Detect which cell encompasses the target text, then output its (x, y) center coordinate. 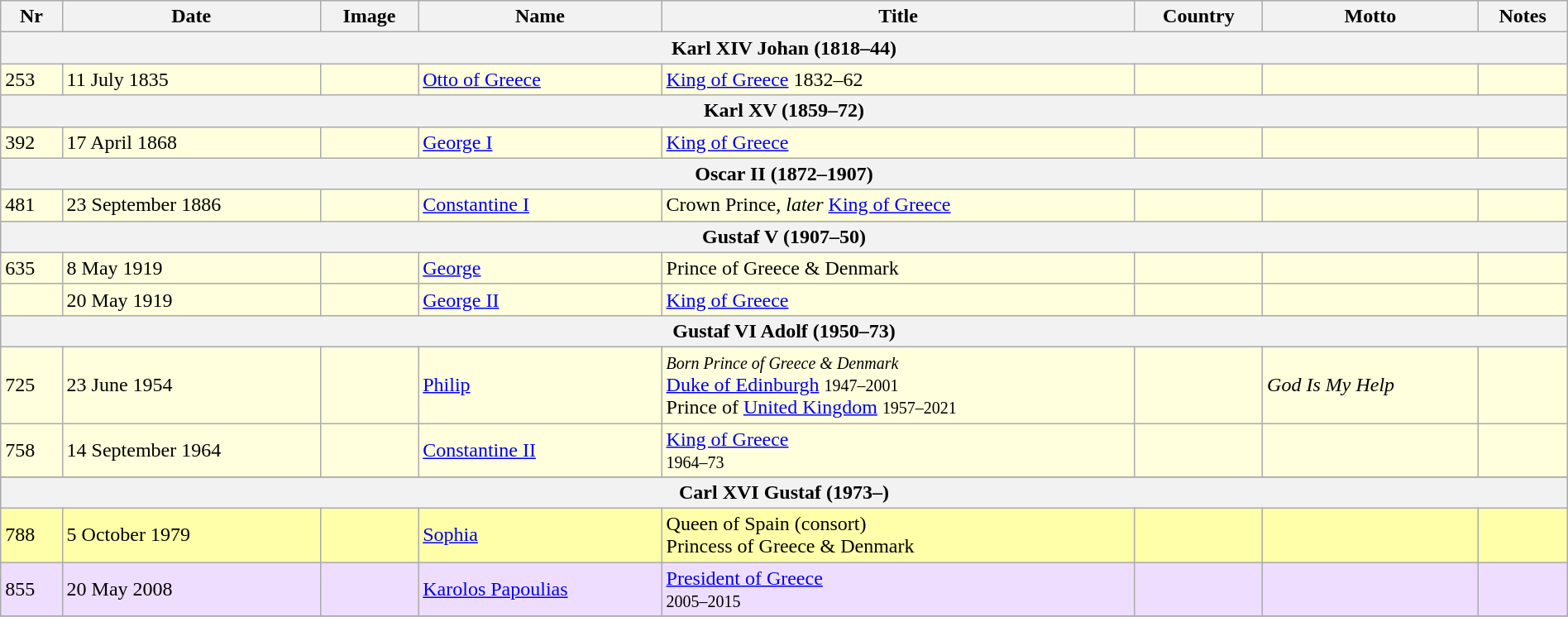
Philip (540, 385)
20 May 2008 (191, 589)
Title (898, 17)
Nr (31, 17)
King of Greece1964–73 (898, 450)
Name (540, 17)
14 September 1964 (191, 450)
Oscar II (1872–1907) (784, 174)
Karolos Papoulias (540, 589)
George I (540, 142)
Gustaf V (1907–50) (784, 237)
8 May 1919 (191, 268)
Sophia (540, 536)
23 June 1954 (191, 385)
Carl XVI Gustaf (1973–) (784, 493)
God Is My Help (1371, 385)
Notes (1523, 17)
Crown Prince, later King of Greece (898, 205)
Date (191, 17)
George (540, 268)
725 (31, 385)
Born Prince of Greece & DenmarkDuke of Edinburgh 1947–2001Prince of United Kingdom 1957–2021 (898, 385)
Otto of Greece (540, 79)
11 July 1835 (191, 79)
392 (31, 142)
Queen of Spain (consort)Princess of Greece & Denmark (898, 536)
King of Greece 1832–62 (898, 79)
Karl XIV Johan (1818–44) (784, 48)
Motto (1371, 17)
17 April 1868 (191, 142)
Gustaf VI Adolf (1950–73) (784, 331)
President of Greece2005–2015 (898, 589)
20 May 1919 (191, 299)
855 (31, 589)
Image (369, 17)
5 October 1979 (191, 536)
758 (31, 450)
635 (31, 268)
Prince of Greece & Denmark (898, 268)
253 (31, 79)
Constantine II (540, 450)
Country (1198, 17)
481 (31, 205)
23 September 1886 (191, 205)
George II (540, 299)
Karl XV (1859–72) (784, 111)
Constantine I (540, 205)
788 (31, 536)
